Identify which cell holds the provided text, then report its [X, Y] central coordinate. 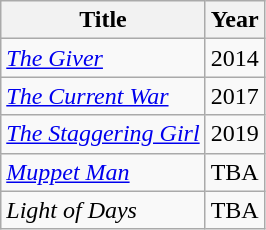
2017 [234, 96]
2014 [234, 58]
The Giver [103, 58]
Title [103, 20]
The Staggering Girl [103, 134]
Year [234, 20]
2019 [234, 134]
The Current War [103, 96]
Muppet Man [103, 172]
Light of Days [103, 210]
